Provide the [x, y] coordinate of the cell's center where the given text is located.  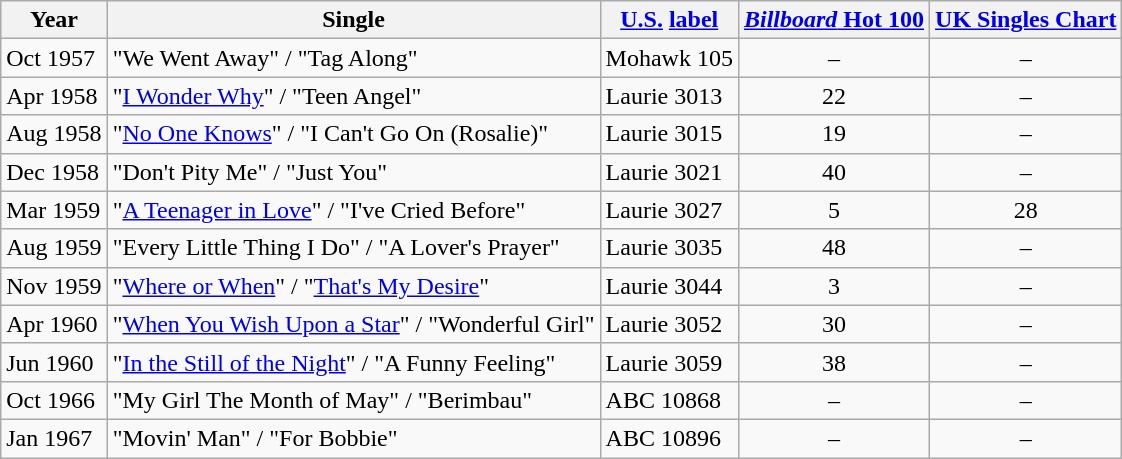
Apr 1958 [54, 96]
28 [1026, 210]
Oct 1966 [54, 400]
5 [834, 210]
Billboard Hot 100 [834, 20]
Laurie 3044 [669, 286]
3 [834, 286]
Laurie 3013 [669, 96]
"Where or When" / "That's My Desire" [354, 286]
"Every Little Thing I Do" / "A Lover's Prayer" [354, 248]
22 [834, 96]
Year [54, 20]
Laurie 3021 [669, 172]
"My Girl The Month of May" / "Berimbau" [354, 400]
Laurie 3035 [669, 248]
Single [354, 20]
48 [834, 248]
"No One Knows" / "I Can't Go On (Rosalie)" [354, 134]
Laurie 3027 [669, 210]
Laurie 3015 [669, 134]
ABC 10868 [669, 400]
"In the Still of the Night" / "A Funny Feeling" [354, 362]
38 [834, 362]
Dec 1958 [54, 172]
"A Teenager in Love" / "I've Cried Before" [354, 210]
30 [834, 324]
Mohawk 105 [669, 58]
"We Went Away" / "Tag Along" [354, 58]
Laurie 3059 [669, 362]
Aug 1958 [54, 134]
Jan 1967 [54, 438]
"Movin' Man" / "For Bobbie" [354, 438]
"I Wonder Why" / "Teen Angel" [354, 96]
ABC 10896 [669, 438]
Oct 1957 [54, 58]
Laurie 3052 [669, 324]
40 [834, 172]
Mar 1959 [54, 210]
UK Singles Chart [1026, 20]
U.S. label [669, 20]
"When You Wish Upon a Star" / "Wonderful Girl" [354, 324]
Aug 1959 [54, 248]
"Don't Pity Me" / "Just You" [354, 172]
Nov 1959 [54, 286]
Apr 1960 [54, 324]
Jun 1960 [54, 362]
19 [834, 134]
